Identify which cell holds the provided text, then report its (x, y) central coordinate. 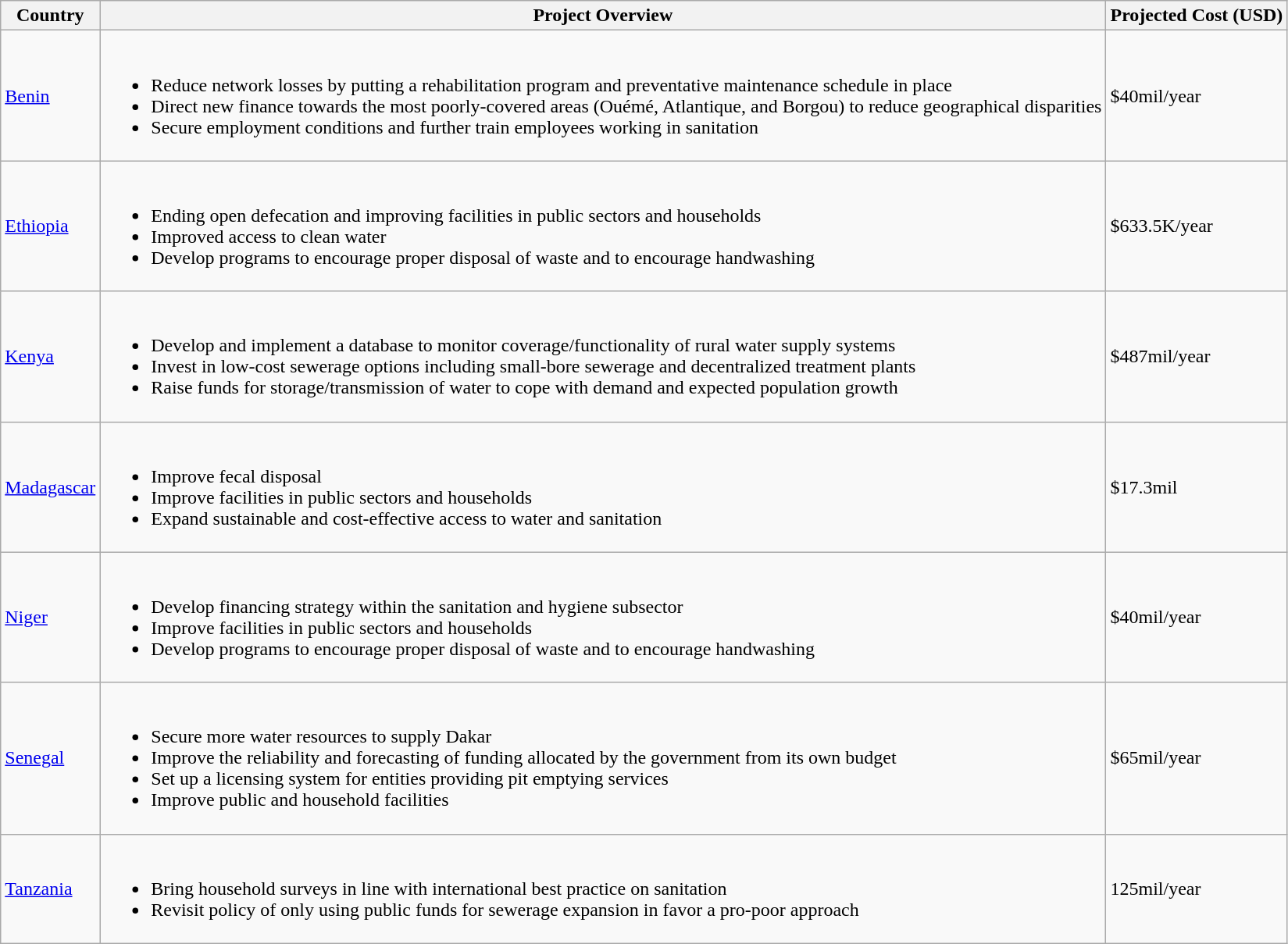
$17.3mil (1197, 487)
$633.5K/year (1197, 226)
Kenya (50, 356)
Projected Cost (USD) (1197, 16)
Benin (50, 95)
Niger (50, 617)
Ethiopia (50, 226)
Country (50, 16)
Improve fecal disposalImprove facilities in public sectors and householdsExpand sustainable and cost-effective access to water and sanitation (603, 487)
Tanzania (50, 889)
$487mil/year (1197, 356)
125mil/year (1197, 889)
Project Overview (603, 16)
Madagascar (50, 487)
Senegal (50, 758)
$65mil/year (1197, 758)
